Scan for the cell matching the given text and deliver its (x, y) coordinate at center. 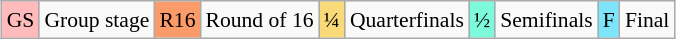
GS (21, 20)
F (609, 20)
Final (648, 20)
Round of 16 (260, 20)
R16 (177, 20)
½ (482, 20)
Quarterfinals (407, 20)
Semifinals (546, 20)
¼ (332, 20)
Group stage (96, 20)
